Detect which cell encompasses the target text, then output its (X, Y) center coordinate. 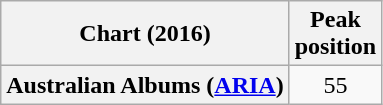
Peakposition (335, 34)
Australian Albums (ARIA) (145, 85)
Chart (2016) (145, 34)
55 (335, 85)
